Return [x, y] of the center of cell containing provided text 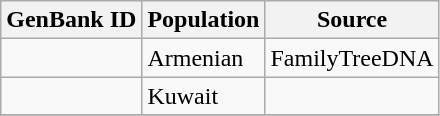
Kuwait [204, 96]
GenBank ID [72, 20]
Armenian [204, 58]
Population [204, 20]
Source [352, 20]
FamilyTreeDNA [352, 58]
